Identify which cell holds the provided text, then report its (X, Y) central coordinate. 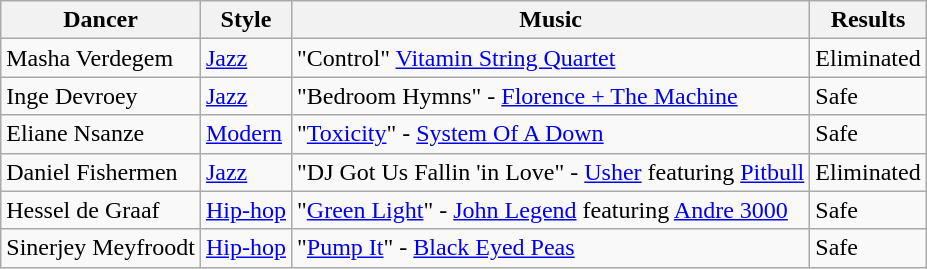
Style (246, 20)
Masha Verdegem (101, 58)
"Bedroom Hymns" - Florence + The Machine (550, 96)
Inge Devroey (101, 96)
Results (868, 20)
"DJ Got Us Fallin 'in Love" - Usher featuring Pitbull (550, 172)
Sinerjey Meyfroodt (101, 248)
Eliane Nsanze (101, 134)
"Pump It" - Black Eyed Peas (550, 248)
"Green Light" - John Legend featuring Andre 3000 (550, 210)
"Control" Vitamin String Quartet (550, 58)
Dancer (101, 20)
Daniel Fishermen (101, 172)
Hessel de Graaf (101, 210)
Modern (246, 134)
Music (550, 20)
"Toxicity" - System Of A Down (550, 134)
